Search for the cell housing the specified text and yield its [X, Y] center coordinate. 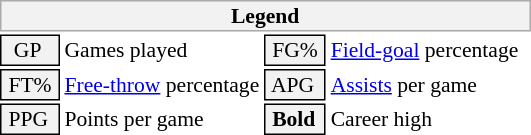
FG% [295, 50]
APG [295, 85]
Games played [162, 50]
Free-throw percentage [162, 85]
Assists per game [430, 85]
GP [30, 50]
Legend [265, 16]
Field-goal percentage [430, 50]
FT% [30, 85]
